Find where the given text appears and provide that cell's center as (X, Y) coordinate. 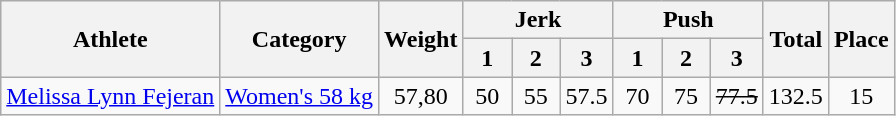
Athlete (110, 39)
Weight (421, 39)
75 (686, 96)
15 (861, 96)
55 (536, 96)
132.5 (796, 96)
50 (488, 96)
Total (796, 39)
Women's 58 kg (300, 96)
Push (688, 20)
77.5 (736, 96)
Category (300, 39)
Jerk (538, 20)
Melissa Lynn Fejeran (110, 96)
70 (638, 96)
57.5 (586, 96)
57,80 (421, 96)
Place (861, 39)
